Pinpoint the cell where the given text exists, returning its (X, Y) midpoint coordinate. 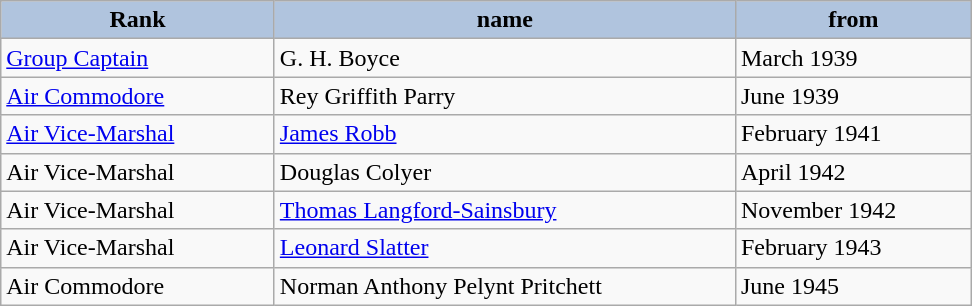
James Robb (504, 134)
Rank (138, 20)
June 1939 (853, 96)
Thomas Langford-Sainsbury (504, 210)
June 1945 (853, 286)
Rey Griffith Parry (504, 96)
February 1941 (853, 134)
Norman Anthony Pelynt Pritchett (504, 286)
Group Captain (138, 58)
from (853, 20)
name (504, 20)
November 1942 (853, 210)
April 1942 (853, 172)
Douglas Colyer (504, 172)
G. H. Boyce (504, 58)
March 1939 (853, 58)
February 1943 (853, 248)
Leonard Slatter (504, 248)
